Capture the cell that displays the provided text and extract its [x, y] central coordinate. 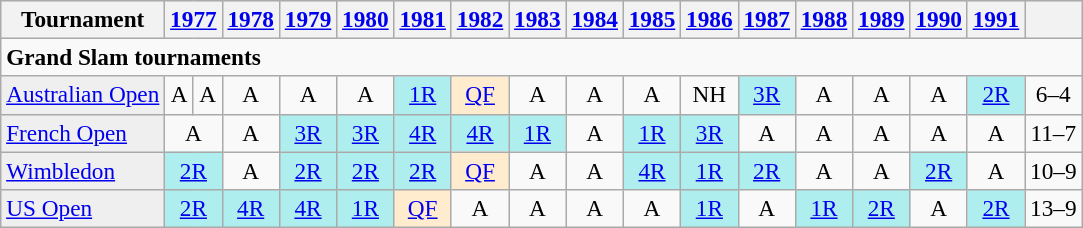
1982 [480, 19]
10–9 [1054, 170]
1988 [824, 19]
1978 [250, 19]
1986 [710, 19]
1981 [422, 19]
Grand Slam tournaments [542, 57]
1980 [366, 19]
1979 [308, 19]
6–4 [1054, 95]
1987 [766, 19]
Tournament [83, 19]
1977 [194, 19]
Australian Open [83, 95]
1989 [882, 19]
1983 [538, 19]
1984 [594, 19]
NH [710, 95]
1991 [996, 19]
Wimbledon [83, 170]
French Open [83, 133]
US Open [83, 208]
11–7 [1054, 133]
1990 [938, 19]
13–9 [1054, 208]
1985 [652, 19]
